For the text-containing cell, return its midpoint in [X, Y] coordinate format. 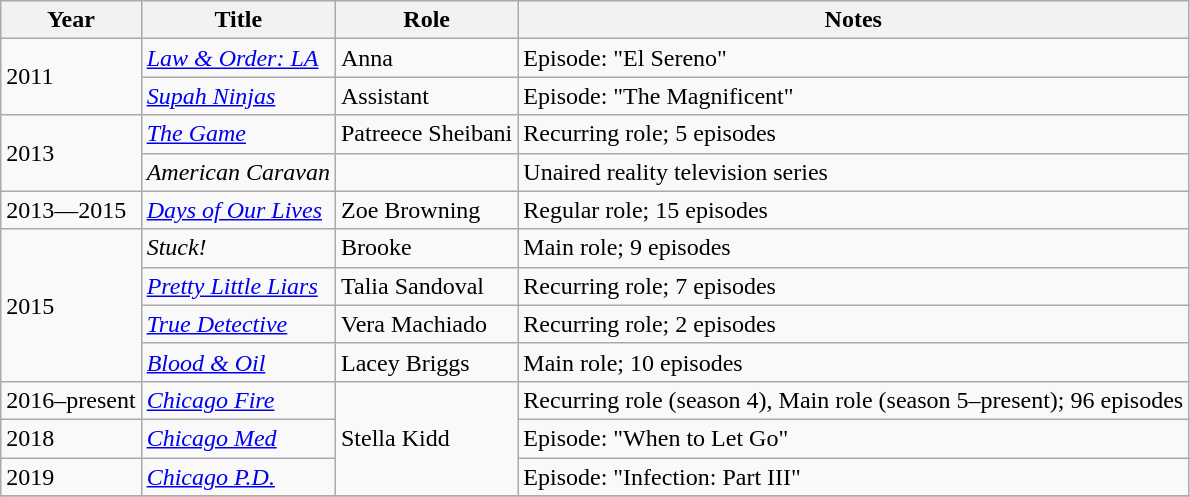
Episode: "El Sereno" [854, 58]
Zoe Browning [426, 210]
Law & Order: LA [238, 58]
Stuck! [238, 248]
Regular role; 15 episodes [854, 210]
Brooke [426, 248]
Recurring role; 5 episodes [854, 134]
2013—2015 [71, 210]
Notes [854, 20]
Days of Our Lives [238, 210]
Unaired reality television series [854, 172]
Assistant [426, 96]
Recurring role (season 4), Main role (season 5–present); 96 episodes [854, 400]
Stella Kidd [426, 438]
Role [426, 20]
2016–present [71, 400]
2019 [71, 477]
Chicago Med [238, 438]
Title [238, 20]
Episode: "When to Let Go" [854, 438]
Chicago P.D. [238, 477]
Main role; 9 episodes [854, 248]
American Caravan [238, 172]
Blood & Oil [238, 362]
Main role; 10 episodes [854, 362]
Recurring role; 2 episodes [854, 324]
Chicago Fire [238, 400]
2015 [71, 305]
Recurring role; 7 episodes [854, 286]
Year [71, 20]
Pretty Little Liars [238, 286]
Patreece Sheibani [426, 134]
The Game [238, 134]
Supah Ninjas [238, 96]
Lacey Briggs [426, 362]
Episode: "Infection: Part III" [854, 477]
Vera Machiado [426, 324]
True Detective [238, 324]
Talia Sandoval [426, 286]
2013 [71, 153]
Episode: "The Magnificent" [854, 96]
Anna [426, 58]
2011 [71, 77]
2018 [71, 438]
